Detect which cell encompasses the target text, then output its (x, y) center coordinate. 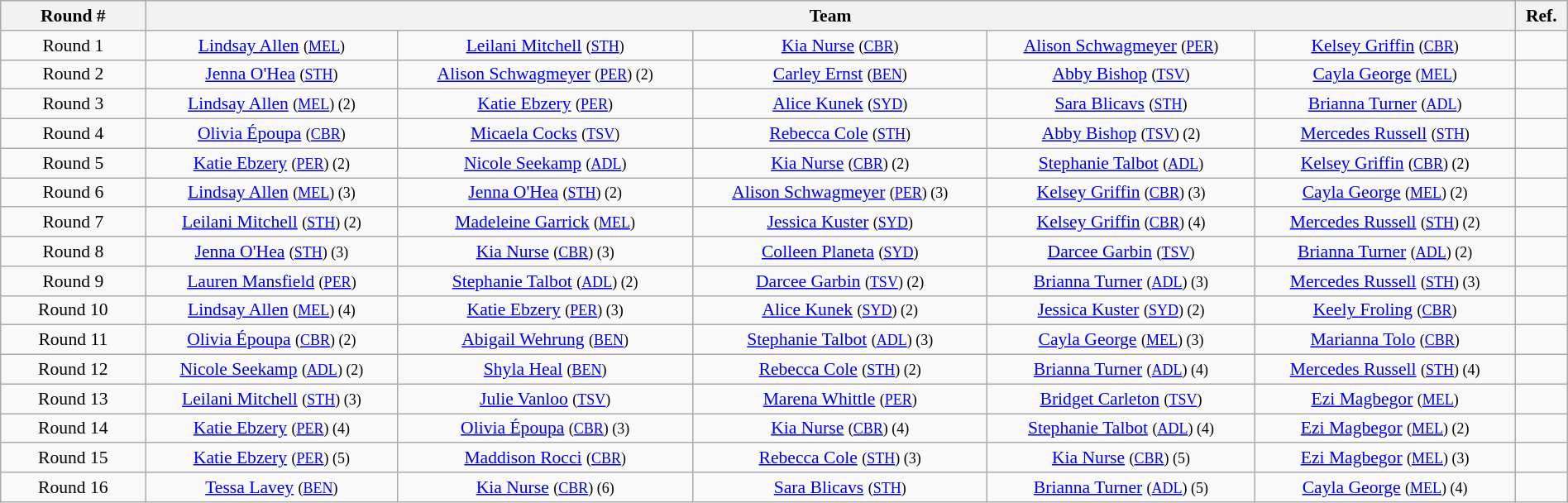
Carley Ernst (BEN) (840, 74)
Alison Schwagmeyer (PER) (2) (546, 74)
Micaela Cocks (TSV) (546, 134)
Cayla George (MEL) (1384, 74)
Ezi Magbegor (MEL) (3) (1384, 458)
Round 15 (73, 458)
Team (830, 16)
Round 10 (73, 310)
Rebecca Cole (STH) (840, 134)
Brianna Turner (ADL) (4) (1121, 370)
Cayla George (MEL) (4) (1384, 487)
Tessa Lavey (BEN) (271, 487)
Kelsey Griffin (CBR) (3) (1121, 193)
Round 2 (73, 74)
Mercedes Russell (STH) (2) (1384, 223)
Leilani Mitchell (STH) (546, 46)
Brianna Turner (ADL) (1384, 104)
Alice Kunek (SYD) (2) (840, 310)
Round 8 (73, 251)
Stephanie Talbot (ADL) (3) (840, 340)
Nicole Seekamp (ADL) (2) (271, 370)
Katie Ebzery (PER) (546, 104)
Olivia Époupa (CBR) (2) (271, 340)
Lauren Mansfield (PER) (271, 281)
Brianna Turner (ADL) (3) (1121, 281)
Round 11 (73, 340)
Lindsay Allen (MEL) (271, 46)
Jenna O'Hea (STH) (271, 74)
Marianna Tolo (CBR) (1384, 340)
Kelsey Griffin (CBR) (2) (1384, 163)
Round # (73, 16)
Darcee Garbin (TSV) (2) (840, 281)
Marena Whittle (PER) (840, 399)
Lindsay Allen (MEL) (4) (271, 310)
Olivia Époupa (CBR) (271, 134)
Jenna O'Hea (STH) (2) (546, 193)
Jenna O'Hea (STH) (3) (271, 251)
Abigail Wehrung (BEN) (546, 340)
Maddison Rocci (CBR) (546, 458)
Leilani Mitchell (STH) (3) (271, 399)
Kia Nurse (CBR) (840, 46)
Round 16 (73, 487)
Rebecca Cole (STH) (2) (840, 370)
Katie Ebzery (PER) (4) (271, 429)
Katie Ebzery (PER) (2) (271, 163)
Colleen Planeta (SYD) (840, 251)
Kelsey Griffin (CBR) (1384, 46)
Round 1 (73, 46)
Mercedes Russell (STH) (1384, 134)
Kelsey Griffin (CBR) (4) (1121, 223)
Brianna Turner (ADL) (5) (1121, 487)
Round 4 (73, 134)
Ref. (1542, 16)
Kia Nurse (CBR) (5) (1121, 458)
Mercedes Russell (STH) (4) (1384, 370)
Round 9 (73, 281)
Stephanie Talbot (ADL) (2) (546, 281)
Bridget Carleton (TSV) (1121, 399)
Madeleine Garrick (MEL) (546, 223)
Round 12 (73, 370)
Ezi Magbegor (MEL) (1384, 399)
Alice Kunek (SYD) (840, 104)
Kia Nurse (CBR) (4) (840, 429)
Stephanie Talbot (ADL) (4) (1121, 429)
Julie Vanloo (TSV) (546, 399)
Round 14 (73, 429)
Lindsay Allen (MEL) (2) (271, 104)
Alison Schwagmeyer (PER) (3) (840, 193)
Stephanie Talbot (ADL) (1121, 163)
Cayla George (MEL) (3) (1121, 340)
Ezi Magbegor (MEL) (2) (1384, 429)
Abby Bishop (TSV) (2) (1121, 134)
Round 5 (73, 163)
Round 6 (73, 193)
Round 13 (73, 399)
Olivia Époupa (CBR) (3) (546, 429)
Rebecca Cole (STH) (3) (840, 458)
Keely Froling (CBR) (1384, 310)
Leilani Mitchell (STH) (2) (271, 223)
Nicole Seekamp (ADL) (546, 163)
Darcee Garbin (TSV) (1121, 251)
Abby Bishop (TSV) (1121, 74)
Shyla Heal (BEN) (546, 370)
Kia Nurse (CBR) (2) (840, 163)
Kia Nurse (CBR) (6) (546, 487)
Round 7 (73, 223)
Mercedes Russell (STH) (3) (1384, 281)
Alison Schwagmeyer (PER) (1121, 46)
Jessica Kuster (SYD) (2) (1121, 310)
Katie Ebzery (PER) (5) (271, 458)
Katie Ebzery (PER) (3) (546, 310)
Lindsay Allen (MEL) (3) (271, 193)
Brianna Turner (ADL) (2) (1384, 251)
Cayla George (MEL) (2) (1384, 193)
Kia Nurse (CBR) (3) (546, 251)
Jessica Kuster (SYD) (840, 223)
Round 3 (73, 104)
